Capture the cell that displays the provided text and extract its [x, y] central coordinate. 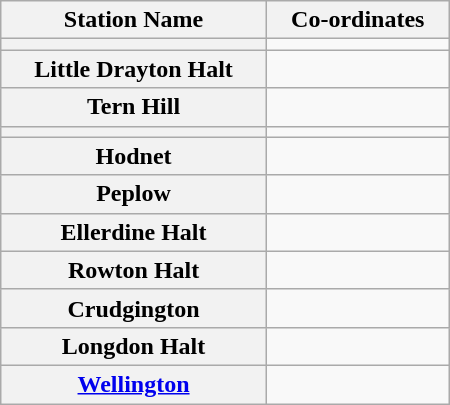
Co-ordinates [358, 20]
Ellerdine Halt [134, 232]
Crudgington [134, 308]
Longdon Halt [134, 346]
Hodnet [134, 156]
Peplow [134, 194]
Rowton Halt [134, 270]
Wellington [134, 384]
Tern Hill [134, 107]
Little Drayton Halt [134, 69]
Station Name [134, 20]
